Search for the cell housing the specified text and yield its (X, Y) center coordinate. 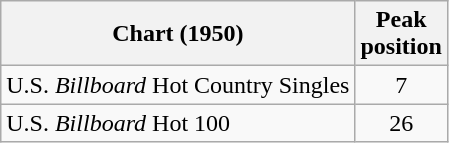
U.S. Billboard Hot 100 (178, 123)
Chart (1950) (178, 34)
26 (401, 123)
U.S. Billboard Hot Country Singles (178, 85)
Peakposition (401, 34)
7 (401, 85)
